Return [X, Y] of the center of cell containing provided text 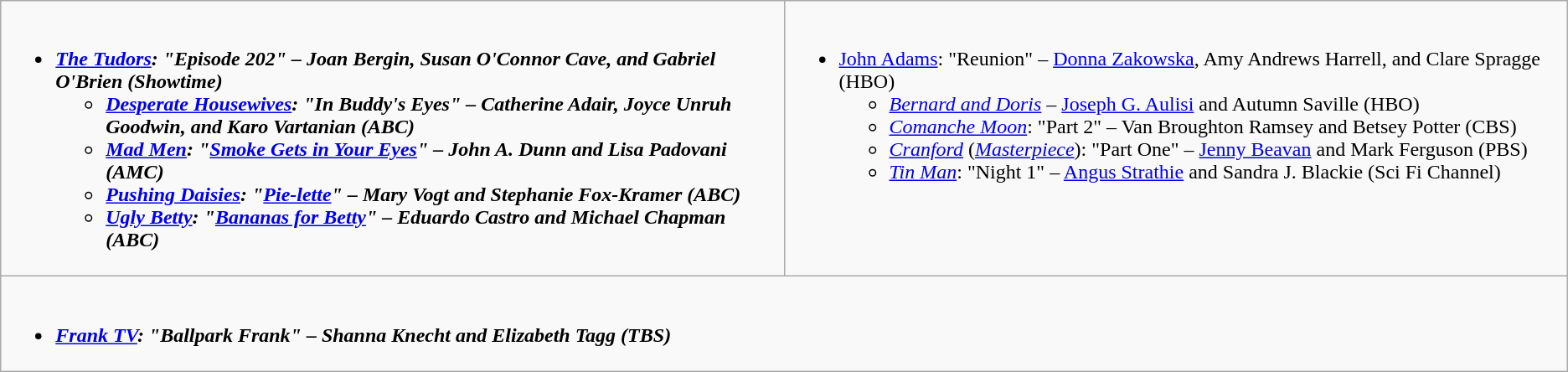
Frank TV: "Ballpark Frank" – Shanna Knecht and Elizabeth Tagg (TBS) [784, 323]
